Determine the (X, Y) coordinate at the center of the cell enclosing the given text.  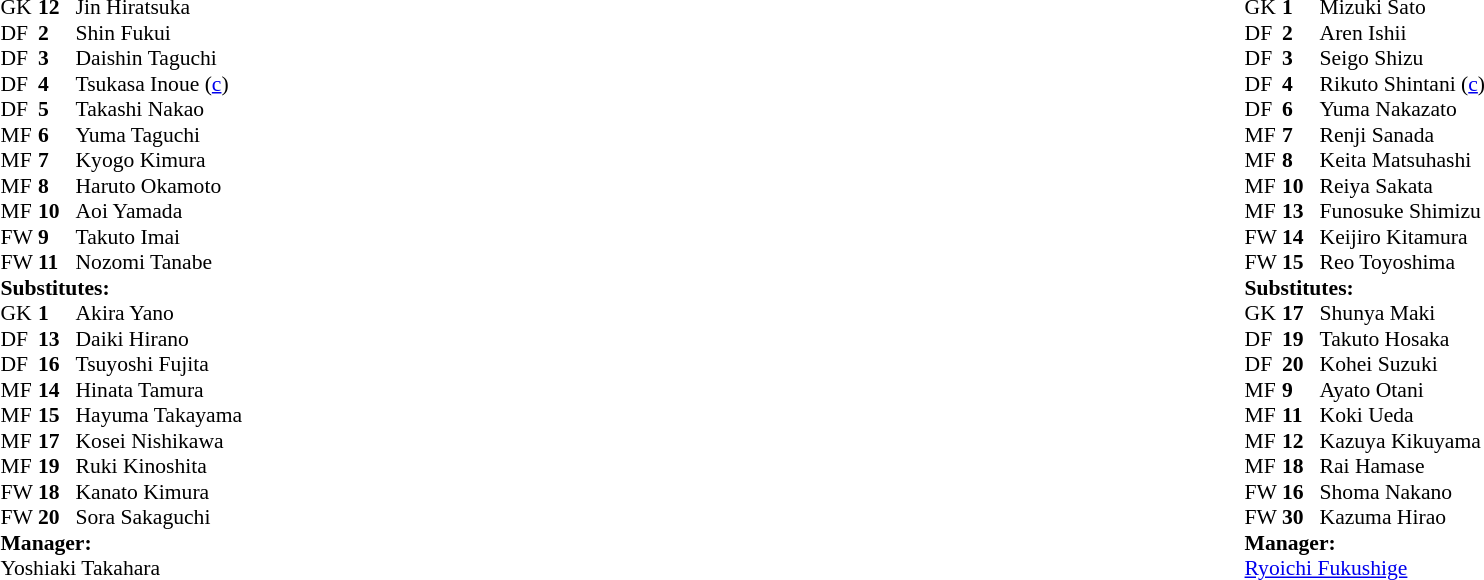
Tsukasa Inoue (c) (160, 84)
5 (57, 109)
Daiki Hirano (160, 339)
Substitutes: (121, 288)
Takashi Nakao (160, 109)
Takuto Imai (160, 237)
Hinata Tamura (160, 390)
Kosei Nishikawa (160, 441)
Manager: (121, 543)
Akira Yano (160, 313)
Ruki Kinoshita (160, 467)
Daishin Taguchi (160, 59)
Yuma Taguchi (160, 135)
Nozomi Tanabe (160, 263)
30 (1301, 517)
Aoi Yamada (160, 211)
Shin Fukui (160, 33)
Haruto Okamoto (160, 186)
1 (57, 313)
Sora Sakaguchi (160, 517)
12 (1301, 441)
Tsuyoshi Fujita (160, 365)
Hayuma Takayama (160, 415)
Kyogo Kimura (160, 161)
Kanato Kimura (160, 492)
